Return the (x, y) coordinate for the center point of the cell that contains the specified text.  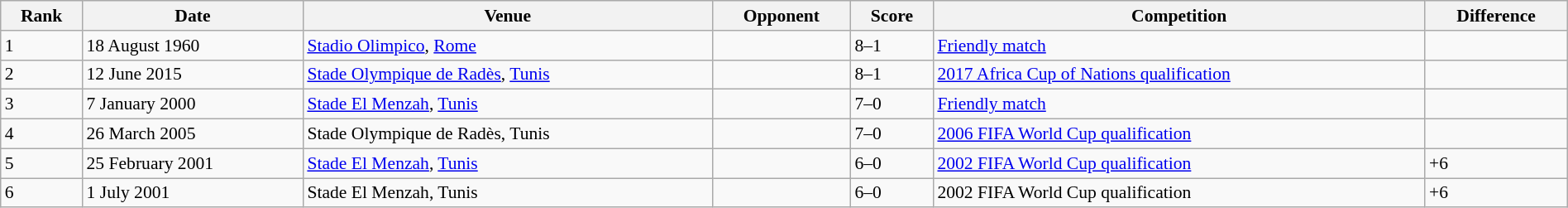
Score (892, 16)
Stadio Olimpico, Rome (508, 46)
3 (41, 104)
1 (41, 46)
25 February 2001 (192, 163)
5 (41, 163)
2 (41, 75)
Difference (1496, 16)
Opponent (781, 16)
6 (41, 193)
Date (192, 16)
26 March 2005 (192, 134)
2017 Africa Cup of Nations qualification (1178, 75)
4 (41, 134)
12 June 2015 (192, 75)
Venue (508, 16)
1 July 2001 (192, 193)
Rank (41, 16)
Competition (1178, 16)
18 August 1960 (192, 46)
7 January 2000 (192, 104)
2006 FIFA World Cup qualification (1178, 134)
